Pinpoint the cell where the given text exists, returning its [x, y] midpoint coordinate. 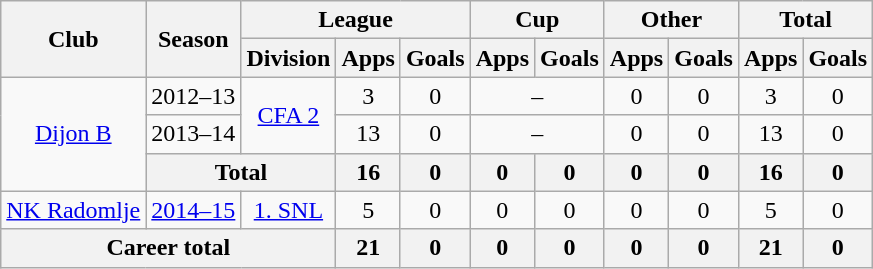
2014–15 [194, 210]
Cup [537, 20]
Season [194, 39]
2012–13 [194, 96]
Dijon B [74, 134]
Career total [168, 248]
2013–14 [194, 134]
League [356, 20]
1. SNL [288, 210]
Other [671, 20]
CFA 2 [288, 115]
Club [74, 39]
NK Radomlje [74, 210]
Division [288, 58]
